Search for the cell housing the specified text and yield its [x, y] center coordinate. 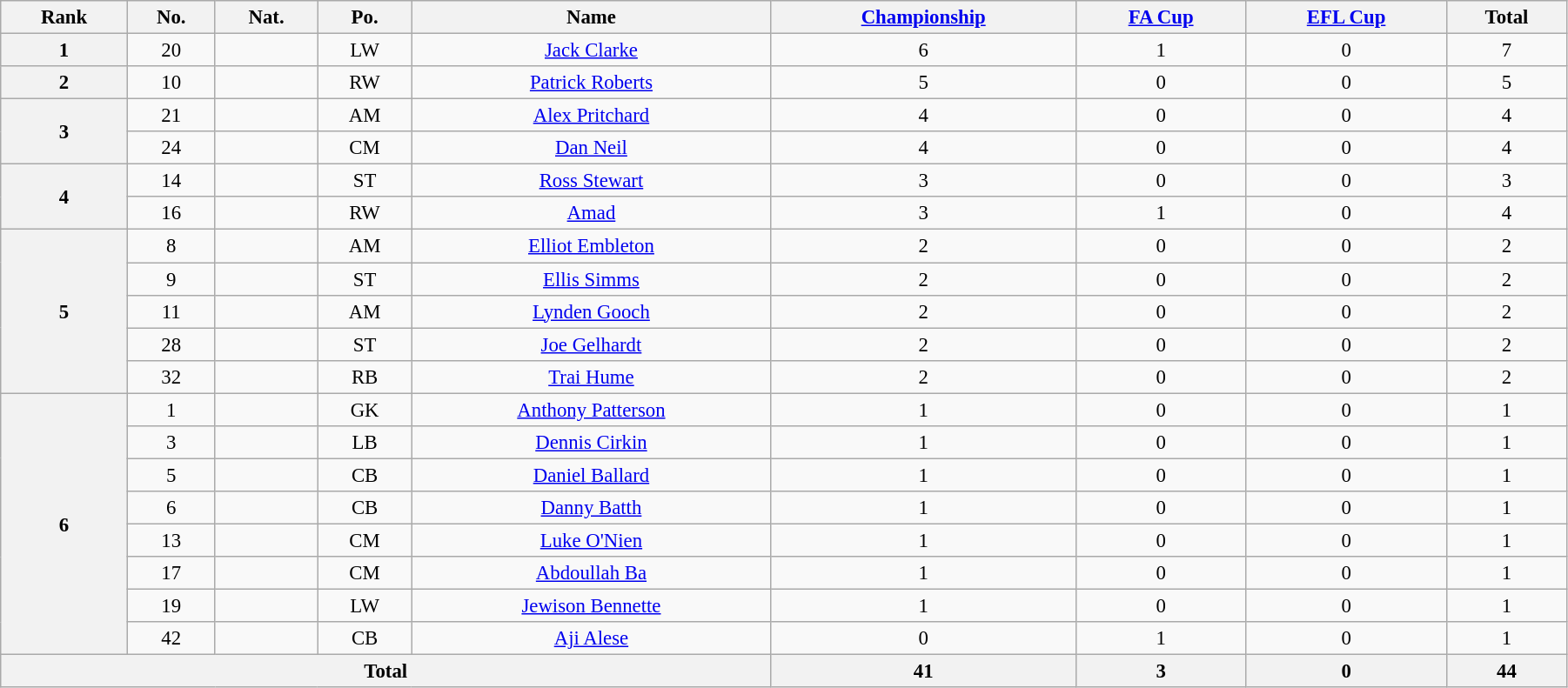
28 [171, 344]
Dan Neil [592, 148]
Daniel Ballard [592, 475]
Po. [365, 17]
24 [171, 148]
No. [171, 17]
9 [171, 279]
Jewison Bennette [592, 606]
Alex Pritchard [592, 116]
Abdoullah Ba [592, 573]
17 [171, 573]
GK [365, 410]
EFL Cup [1347, 17]
32 [171, 377]
13 [171, 540]
16 [171, 213]
LB [365, 443]
Anthony Patterson [592, 410]
Nat. [266, 17]
Rank [64, 17]
11 [171, 311]
Dennis Cirkin [592, 443]
Danny Batth [592, 508]
10 [171, 83]
20 [171, 50]
19 [171, 606]
21 [171, 116]
Luke O'Nien [592, 540]
Championship [924, 17]
FA Cup [1161, 17]
Elliot Embleton [592, 246]
7 [1506, 50]
Amad [592, 213]
Name [592, 17]
8 [171, 246]
Joe Gelhardt [592, 344]
41 [924, 671]
Aji Alese [592, 638]
14 [171, 181]
Ross Stewart [592, 181]
Ellis Simms [592, 279]
Jack Clarke [592, 50]
Patrick Roberts [592, 83]
RB [365, 377]
42 [171, 638]
Lynden Gooch [592, 311]
Trai Hume [592, 377]
44 [1506, 671]
